Find where the given text appears and provide that cell's center as (X, Y) coordinate. 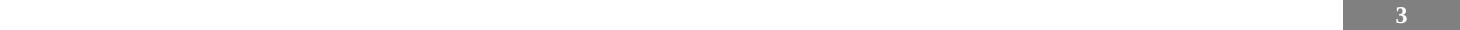
3 (1402, 15)
19 (899, 15)
